Pinpoint the cell where the given text exists, returning its [x, y] midpoint coordinate. 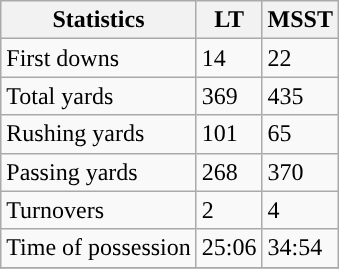
Rushing yards [99, 134]
4 [300, 210]
435 [300, 96]
370 [300, 172]
34:54 [300, 248]
14 [229, 58]
First downs [99, 58]
MSST [300, 20]
268 [229, 172]
65 [300, 134]
Statistics [99, 20]
Total yards [99, 96]
369 [229, 96]
Turnovers [99, 210]
Time of possession [99, 248]
Passing yards [99, 172]
2 [229, 210]
22 [300, 58]
101 [229, 134]
LT [229, 20]
25:06 [229, 248]
